Provide the [X, Y] coordinate of the cell's center where the given text is located.  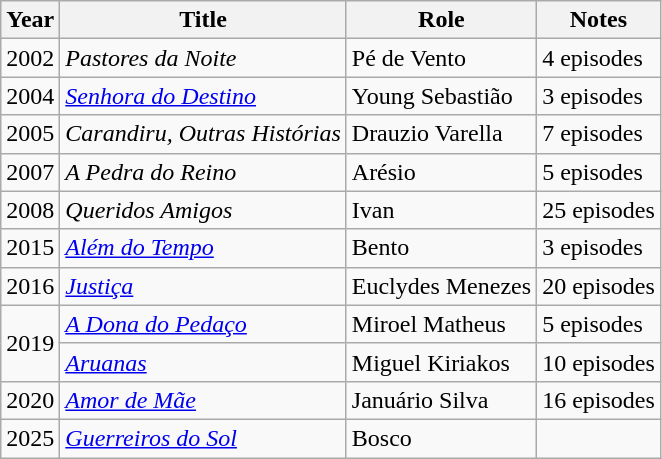
Arésio [441, 172]
Drauzio Varella [441, 134]
Miguel Kiriakos [441, 362]
Miroel Matheus [441, 324]
2020 [30, 400]
Bosco [441, 438]
7 episodes [599, 134]
2008 [30, 210]
2005 [30, 134]
16 episodes [599, 400]
2019 [30, 343]
10 episodes [599, 362]
A Dona do Pedaço [203, 324]
Senhora do Destino [203, 96]
Guerreiros do Sol [203, 438]
Além do Tempo [203, 248]
Euclydes Menezes [441, 286]
2002 [30, 58]
Queridos Amigos [203, 210]
2016 [30, 286]
Title [203, 20]
Ivan [441, 210]
25 episodes [599, 210]
Pé de Vento [441, 58]
Aruanas [203, 362]
2015 [30, 248]
Amor de Mãe [203, 400]
20 episodes [599, 286]
Role [441, 20]
Bento [441, 248]
4 episodes [599, 58]
Justiça [203, 286]
Year [30, 20]
Pastores da Noite [203, 58]
Notes [599, 20]
Carandiru, Outras Histórias [203, 134]
A Pedra do Reino [203, 172]
2025 [30, 438]
2004 [30, 96]
Young Sebastião [441, 96]
2007 [30, 172]
Januário Silva [441, 400]
